Determine the (X, Y) coordinate at the center of the cell enclosing the given text.  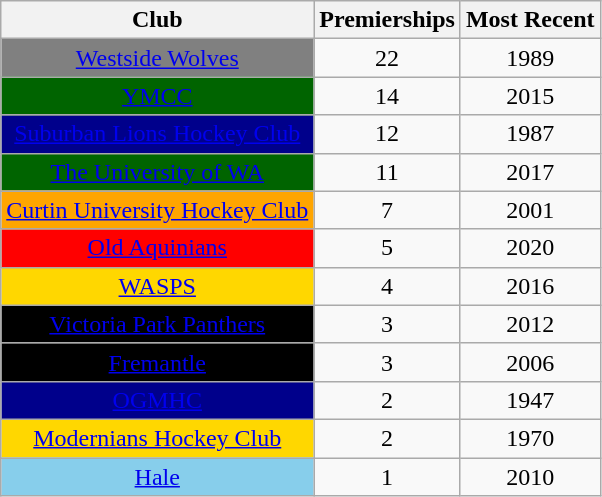
11 (388, 172)
Hale (158, 477)
Most Recent (530, 20)
YMCC (158, 96)
22 (388, 58)
Fremantle (158, 362)
The University of WA (158, 172)
1989 (530, 58)
2017 (530, 172)
Victoria Park Panthers (158, 324)
2010 (530, 477)
Curtin University Hockey Club (158, 210)
14 (388, 96)
4 (388, 286)
5 (388, 248)
2001 (530, 210)
2020 (530, 248)
Modernians Hockey Club (158, 438)
OGMHC (158, 400)
Premierships (388, 20)
Club (158, 20)
7 (388, 210)
2012 (530, 324)
Old Aquinians (158, 248)
1 (388, 477)
Westside Wolves (158, 58)
1970 (530, 438)
2006 (530, 362)
Suburban Lions Hockey Club (158, 134)
1987 (530, 134)
2016 (530, 286)
12 (388, 134)
2015 (530, 96)
1947 (530, 400)
WASPS (158, 286)
